Output the (x, y) coordinate of the center of the cell containing the given text.  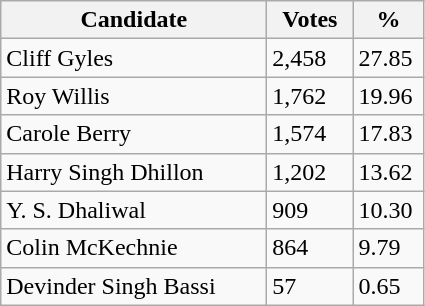
Votes (310, 20)
2,458 (310, 58)
Carole Berry (134, 134)
Colin McKechnie (134, 248)
Cliff Gyles (134, 58)
909 (310, 210)
% (388, 20)
9.79 (388, 248)
1,762 (310, 96)
57 (310, 286)
1,574 (310, 134)
864 (310, 248)
0.65 (388, 286)
Harry Singh Dhillon (134, 172)
10.30 (388, 210)
Roy Willis (134, 96)
19.96 (388, 96)
17.83 (388, 134)
13.62 (388, 172)
Candidate (134, 20)
Devinder Singh Bassi (134, 286)
1,202 (310, 172)
Y. S. Dhaliwal (134, 210)
27.85 (388, 58)
